Determine the [X, Y] coordinate at the center of the cell enclosing the given text.  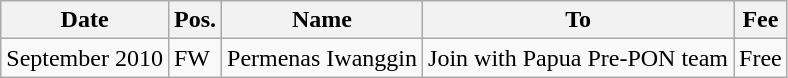
To [578, 20]
Fee [761, 20]
Pos. [194, 20]
September 2010 [85, 58]
Name [322, 20]
Date [85, 20]
Join with Papua Pre-PON team [578, 58]
Free [761, 58]
FW [194, 58]
Permenas Iwanggin [322, 58]
